Provide the (X, Y) coordinate of the cell's center where the given text is located.  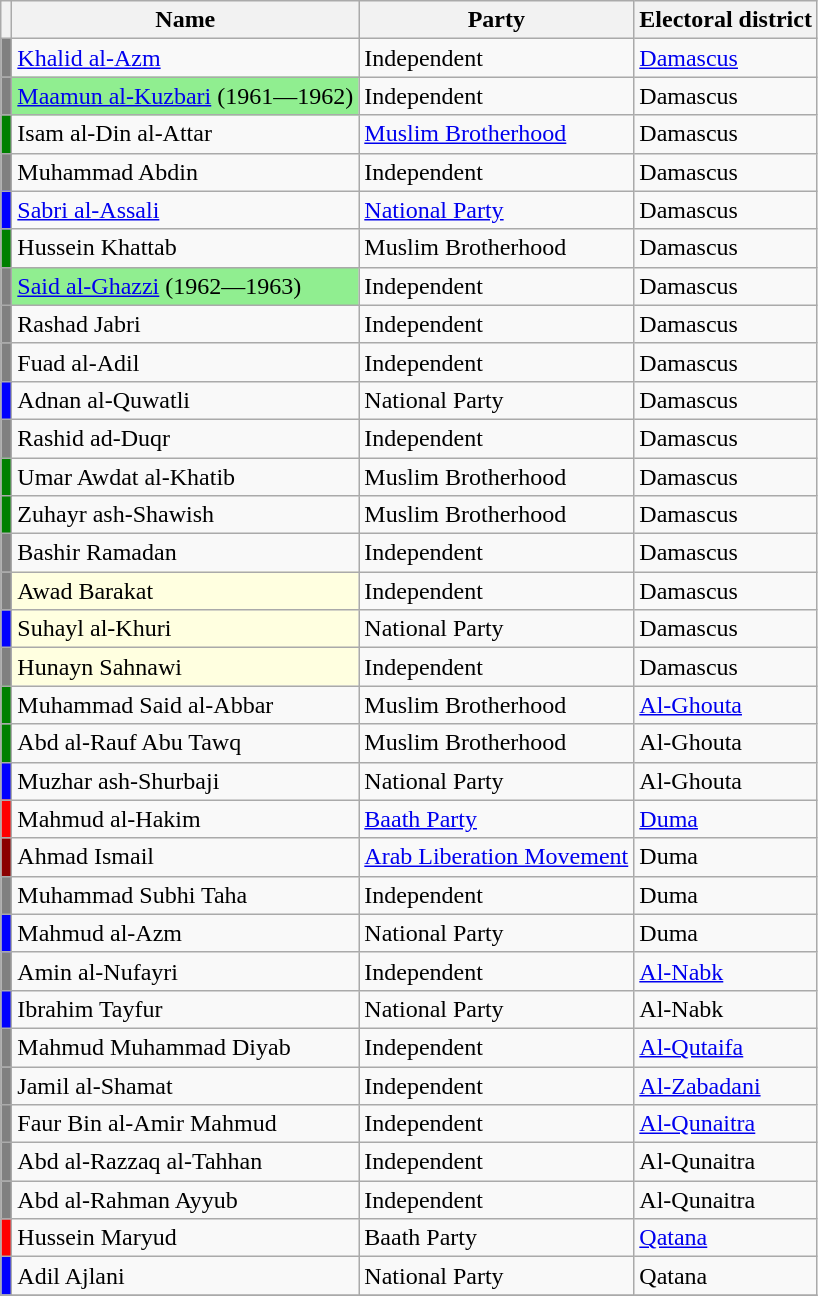
Al-Qutaifa (726, 1047)
Abd al-Razzaq al-Tahhan (186, 1162)
Muzhar ash-Shurbaji (186, 781)
Muhammad Abdin (186, 172)
Hussein Maryud (186, 1238)
Muhammad Said al-Abbar (186, 705)
Amin al-Nufayri (186, 971)
Al-Zabadani (726, 1085)
Zuhayr ash-Shawish (186, 515)
Mahmud al-Azm (186, 933)
Fuad al-Adil (186, 362)
Khalid al-Azm (186, 58)
Mahmud al-Hakim (186, 819)
Maamun al-Kuzbari (1961—1962) (186, 96)
Isam al-Din al-Attar (186, 134)
Ibrahim Tayfur (186, 1009)
Abd al-Rauf Abu Tawq (186, 743)
Abd al-Rahman Ayyub (186, 1200)
Hunayn Sahnawi (186, 667)
Umar Awdat al-Khatib (186, 477)
Arab Liberation Movement (496, 857)
Adnan al-Quwatli (186, 400)
Jamil al-Shamat (186, 1085)
Hussein Khattab (186, 248)
Said al-Ghazzi (1962—1963) (186, 286)
Party (496, 20)
Faur Bin al-Amir Mahmud (186, 1124)
Awad Barakat (186, 591)
Ahmad Ismail (186, 857)
Sabri al-Assali (186, 210)
Rashid ad-Duqr (186, 438)
Rashad Jabri (186, 324)
Name (186, 20)
Bashir Ramadan (186, 553)
Mahmud Muhammad Diyab (186, 1047)
Adil Ajlani (186, 1276)
Muhammad Subhi Taha (186, 895)
Electoral district (726, 20)
Suhayl al-Khuri (186, 629)
